For the text-containing cell, return its midpoint in (x, y) coordinate format. 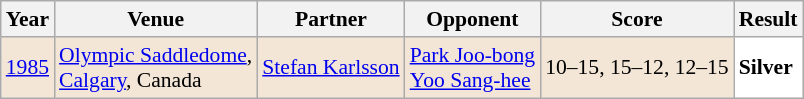
Silver (768, 68)
Result (768, 19)
Partner (330, 19)
Olympic Saddledome,Calgary, Canada (156, 68)
Venue (156, 19)
1985 (28, 68)
Park Joo-bong Yoo Sang-hee (472, 68)
Score (637, 19)
Opponent (472, 19)
Stefan Karlsson (330, 68)
10–15, 15–12, 12–15 (637, 68)
Year (28, 19)
